Return (X, Y) of the center of cell containing provided text 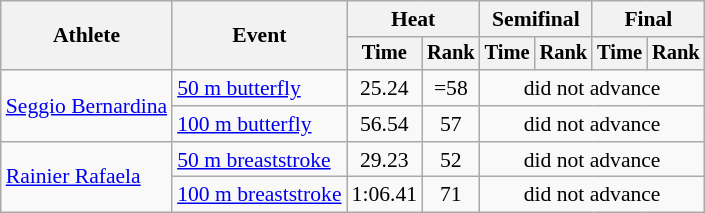
Final (648, 19)
1:06.41 (384, 195)
Seggio Bernardina (86, 106)
56.54 (384, 124)
Heat (414, 19)
100 m butterfly (259, 124)
100 m breaststroke (259, 195)
57 (451, 124)
Event (259, 36)
=58 (451, 88)
52 (451, 160)
Athlete (86, 36)
50 m breaststroke (259, 160)
29.23 (384, 160)
Semifinal (536, 19)
Rainier Rafaela (86, 178)
25.24 (384, 88)
50 m butterfly (259, 88)
71 (451, 195)
